Scan for the cell matching the given text and deliver its (X, Y) coordinate at center. 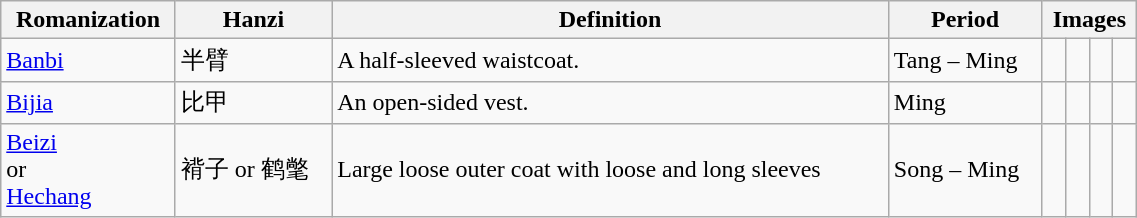
Bijia (88, 102)
Song – Ming (965, 170)
Ming (965, 102)
Hanzi (253, 20)
Banbi (88, 60)
Images (1090, 20)
A half-sleeved waistcoat. (610, 60)
Romanization (88, 20)
半臂 (253, 60)
Definition (610, 20)
Large loose outer coat with loose and long sleeves (610, 170)
Period (965, 20)
BeiziorHechang (88, 170)
Tang – Ming (965, 60)
褙子 or 鹤氅 (253, 170)
An open-sided vest. (610, 102)
比甲 (253, 102)
